Determine the (X, Y) coordinate at the center of the cell enclosing the given text.  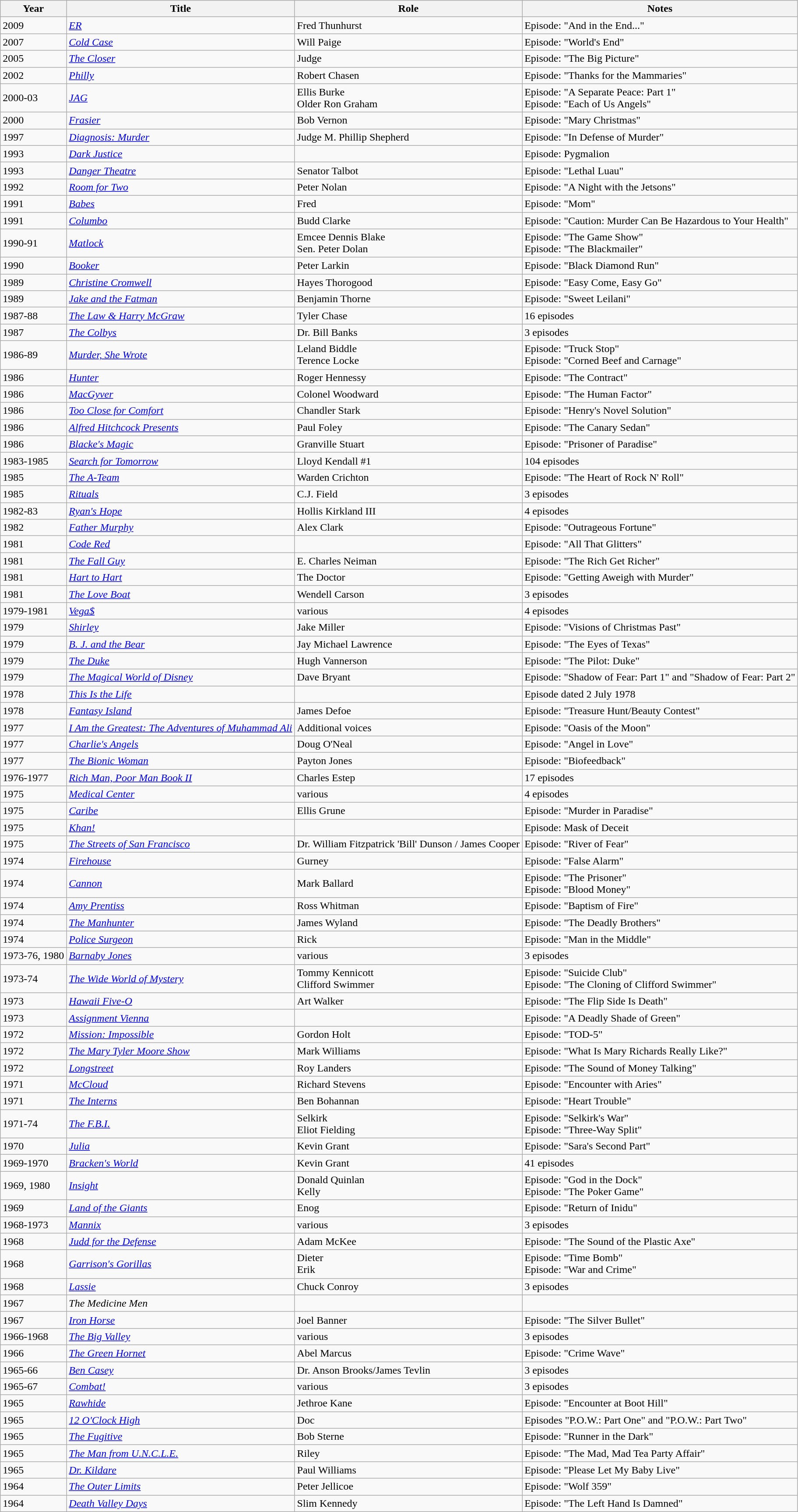
Peter Larkin (408, 266)
Episode: "Baptism of Fire" (660, 906)
16 episodes (660, 316)
Gurney (408, 861)
The Law & Harry McGraw (180, 316)
Episode: "Crime Wave" (660, 1353)
Jake Miller (408, 627)
Fred Thunhurst (408, 25)
1965-67 (33, 1387)
Iron Horse (180, 1320)
1969-1970 (33, 1163)
1987 (33, 332)
Mannix (180, 1225)
12 O'Clock High (180, 1420)
Episode: "Encounter at Boot Hill" (660, 1403)
Peter Nolan (408, 187)
Episode: Mask of Deceit (660, 828)
Episode: "Angel in Love" (660, 744)
Episode: "Getting Aweigh with Murder" (660, 578)
The Fugitive (180, 1437)
Budd Clarke (408, 220)
The Wide World of Mystery (180, 978)
Jake and the Fatman (180, 299)
ER (180, 25)
Philly (180, 75)
Donald QuinlanKelly (408, 1186)
James Defoe (408, 711)
1979-1981 (33, 611)
Ryan's Hope (180, 511)
Land of the Giants (180, 1208)
The Manhunter (180, 923)
Robert Chasen (408, 75)
2000-03 (33, 98)
The Doctor (408, 578)
Episode: "The Human Factor" (660, 394)
Episode: "Time Bomb"Episode: "War and Crime" (660, 1264)
Christine Cromwell (180, 282)
Hunter (180, 377)
Episode: "What Is Mary Richards Really Like?" (660, 1051)
Amy Prentiss (180, 906)
1990 (33, 266)
Babes (180, 204)
Dr. William Fitzpatrick 'Bill' Dunson / James Cooper (408, 844)
Fantasy Island (180, 711)
The Closer (180, 59)
Hart to Hart (180, 578)
Rick (408, 939)
Matlock (180, 243)
Lassie (180, 1286)
Episode: "And in the End..." (660, 25)
JAG (180, 98)
Chuck Conroy (408, 1286)
Episode: "Shadow of Fear: Part 1" and "Shadow of Fear: Part 2" (660, 677)
Adam McKee (408, 1241)
The Interns (180, 1101)
1983-1985 (33, 461)
Episode: "The Prisoner"Episode: "Blood Money" (660, 884)
1973-74 (33, 978)
Art Walker (408, 1001)
Riley (408, 1453)
Judge (408, 59)
104 episodes (660, 461)
Hawaii Five-O (180, 1001)
Judge M. Phillip Shepherd (408, 137)
Episode: "All That Glitters" (660, 544)
Charles Estep (408, 777)
Episode: "Visions of Christmas Past" (660, 627)
Episode: "Murder in Paradise" (660, 811)
41 episodes (660, 1163)
Julia (180, 1146)
Frasier (180, 120)
1973-76, 1980 (33, 956)
Episode: "Mary Christmas" (660, 120)
Episode: "Suicide Club" Episode: "The Cloning of Clifford Swimmer" (660, 978)
Bob Sterne (408, 1437)
C.J. Field (408, 494)
17 episodes (660, 777)
1987-88 (33, 316)
Warden Crichton (408, 477)
Episode: "The Game Show"Episode: "The Blackmailer" (660, 243)
Police Surgeon (180, 939)
Gordon Holt (408, 1034)
1965-66 (33, 1370)
Episode: "The Mad, Mad Tea Party Affair" (660, 1453)
Cannon (180, 884)
Episode: "False Alarm" (660, 861)
I Am the Greatest: The Adventures of Muhammad Ali (180, 727)
Episode: "Easy Come, Easy Go" (660, 282)
Additional voices (408, 727)
Slim Kennedy (408, 1503)
Episode: "Biofeedback" (660, 761)
The Streets of San Francisco (180, 844)
Episode: "Runner in the Dark" (660, 1437)
Jay Michael Lawrence (408, 644)
Mark Williams (408, 1051)
Insight (180, 1186)
Longstreet (180, 1068)
Chandler Stark (408, 411)
Episode: "Mom" (660, 204)
1966-1968 (33, 1336)
Benjamin Thorne (408, 299)
Khan! (180, 828)
Will Paige (408, 42)
1982 (33, 528)
Episode: "Selkirk's War"Episode: "Three-Way Split" (660, 1124)
1968-1973 (33, 1225)
The Colbys (180, 332)
Episode: "Heart Trouble" (660, 1101)
Garrison's Gorillas (180, 1264)
Granville Stuart (408, 444)
Episode: "The Canary Sedan" (660, 427)
McCloud (180, 1085)
Tyler Chase (408, 316)
Year (33, 9)
Search for Tomorrow (180, 461)
Episode: "Outrageous Fortune" (660, 528)
Code Red (180, 544)
Rawhide (180, 1403)
Ellis Grune (408, 811)
Title (180, 9)
Lloyd Kendall #1 (408, 461)
Episode: "A Night with the Jetsons" (660, 187)
Episode: "The Deadly Brothers" (660, 923)
Death Valley Days (180, 1503)
Episode: "Treasure Hunt/Beauty Contest" (660, 711)
Alfred Hitchcock Presents (180, 427)
2009 (33, 25)
Episode: "The Big Picture" (660, 59)
Paul Foley (408, 427)
Episode: "The Left Hand Is Damned" (660, 1503)
The Bionic Woman (180, 761)
Episode: "The Sound of the Plastic Axe" (660, 1241)
Hayes Thorogood (408, 282)
Episode: "The Heart of Rock N' Roll" (660, 477)
The Medicine Men (180, 1303)
Ross Whitman (408, 906)
The Fall Guy (180, 561)
Wendell Carson (408, 594)
DieterErik (408, 1264)
Notes (660, 9)
The A-Team (180, 477)
Episode dated 2 July 1978 (660, 694)
1969 (33, 1208)
The Duke (180, 661)
Episode: "Please Let My Baby Live" (660, 1470)
1976-1977 (33, 777)
Hollis Kirkland III (408, 511)
Richard Stevens (408, 1085)
Senator Talbot (408, 170)
Episode: "The Contract" (660, 377)
Combat! (180, 1387)
Rituals (180, 494)
Blacke's Magic (180, 444)
Episode: "TOD-5" (660, 1034)
Bracken's World (180, 1163)
Payton Jones (408, 761)
Episode: "The Sound of Money Talking" (660, 1068)
Joel Banner (408, 1320)
1997 (33, 137)
Episode: "Wolf 359" (660, 1487)
Jethroe Kane (408, 1403)
Episode: "Encounter with Aries" (660, 1085)
Dr. Anson Brooks/James Tevlin (408, 1370)
Booker (180, 266)
Bob Vernon (408, 120)
Caribe (180, 811)
Murder, She Wrote (180, 355)
Episode: "God in the Dock"Episode: "The Poker Game" (660, 1186)
Episode: "In Defense of Murder" (660, 137)
Episode: "Oasis of the Moon" (660, 727)
Episode: "Thanks for the Mammaries" (660, 75)
Episode: "Truck Stop"Episode: "Corned Beef and Carnage" (660, 355)
The F.B.I. (180, 1124)
1982-83 (33, 511)
Barnaby Jones (180, 956)
Mission: Impossible (180, 1034)
This Is the Life (180, 694)
Episode: "Lethal Luau" (660, 170)
The Love Boat (180, 594)
E. Charles Neiman (408, 561)
Episodes "P.O.W.: Part One" and "P.O.W.: Part Two" (660, 1420)
Episode: "Man in the Middle" (660, 939)
1969, 1980 (33, 1186)
Alex Clark (408, 528)
B. J. and the Bear (180, 644)
The Green Hornet (180, 1353)
1986-89 (33, 355)
Episode: "River of Fear" (660, 844)
1992 (33, 187)
Episode: "The Flip Side Is Death" (660, 1001)
The Mary Tyler Moore Show (180, 1051)
2002 (33, 75)
Roy Landers (408, 1068)
Hugh Vannerson (408, 661)
The Big Valley (180, 1336)
James Wyland (408, 923)
Dr. Bill Banks (408, 332)
2005 (33, 59)
Danger Theatre (180, 170)
Abel Marcus (408, 1353)
Episode: "Henry's Novel Solution" (660, 411)
Firehouse (180, 861)
Episode: "A Separate Peace: Part 1" Episode: "Each of Us Angels" (660, 98)
Judd for the Defense (180, 1241)
Dr. Kildare (180, 1470)
Assignment Vienna (180, 1018)
The Man from U.N.C.L.E. (180, 1453)
Dave Bryant (408, 677)
The Outer Limits (180, 1487)
Colonel Woodward (408, 394)
Too Close for Comfort (180, 411)
Shirley (180, 627)
Enog (408, 1208)
1971-74 (33, 1124)
MacGyver (180, 394)
Episode: "World's End" (660, 42)
Leland BiddleTerence Locke (408, 355)
Episode: "Return of Inidu" (660, 1208)
Diagnosis: Murder (180, 137)
Episode: "Prisoner of Paradise" (660, 444)
The Magical World of Disney (180, 677)
1966 (33, 1353)
1970 (33, 1146)
Columbo (180, 220)
2000 (33, 120)
Room for Two (180, 187)
Episode: "Black Diamond Run" (660, 266)
Ellis BurkeOlder Ron Graham (408, 98)
2007 (33, 42)
Charlie's Angels (180, 744)
Ben Bohannan (408, 1101)
Emcee Dennis BlakeSen. Peter Dolan (408, 243)
Mark Ballard (408, 884)
Episode: "The Pilot: Duke" (660, 661)
Tommy KennicottClifford Swimmer (408, 978)
Fred (408, 204)
Doc (408, 1420)
Vega$ (180, 611)
Episode: "The Rich Get Richer" (660, 561)
Cold Case (180, 42)
Paul Williams (408, 1470)
Episode: "Caution: Murder Can Be Hazardous to Your Health" (660, 220)
Episode: Pygmalion (660, 154)
Episode: "The Eyes of Texas" (660, 644)
SelkirkEliot Fielding (408, 1124)
Roger Hennessy (408, 377)
Rich Man, Poor Man Book II (180, 777)
Episode: "The Silver Bullet" (660, 1320)
Episode: "A Deadly Shade of Green" (660, 1018)
Doug O'Neal (408, 744)
Episode: "Sara's Second Part" (660, 1146)
Medical Center (180, 794)
Dark Justice (180, 154)
Father Murphy (180, 528)
1990-91 (33, 243)
Peter Jellicoe (408, 1487)
Ben Casey (180, 1370)
Role (408, 9)
Episode: "Sweet Leilani" (660, 299)
